Determine the (x, y) coordinate at the center of the cell enclosing the given text.  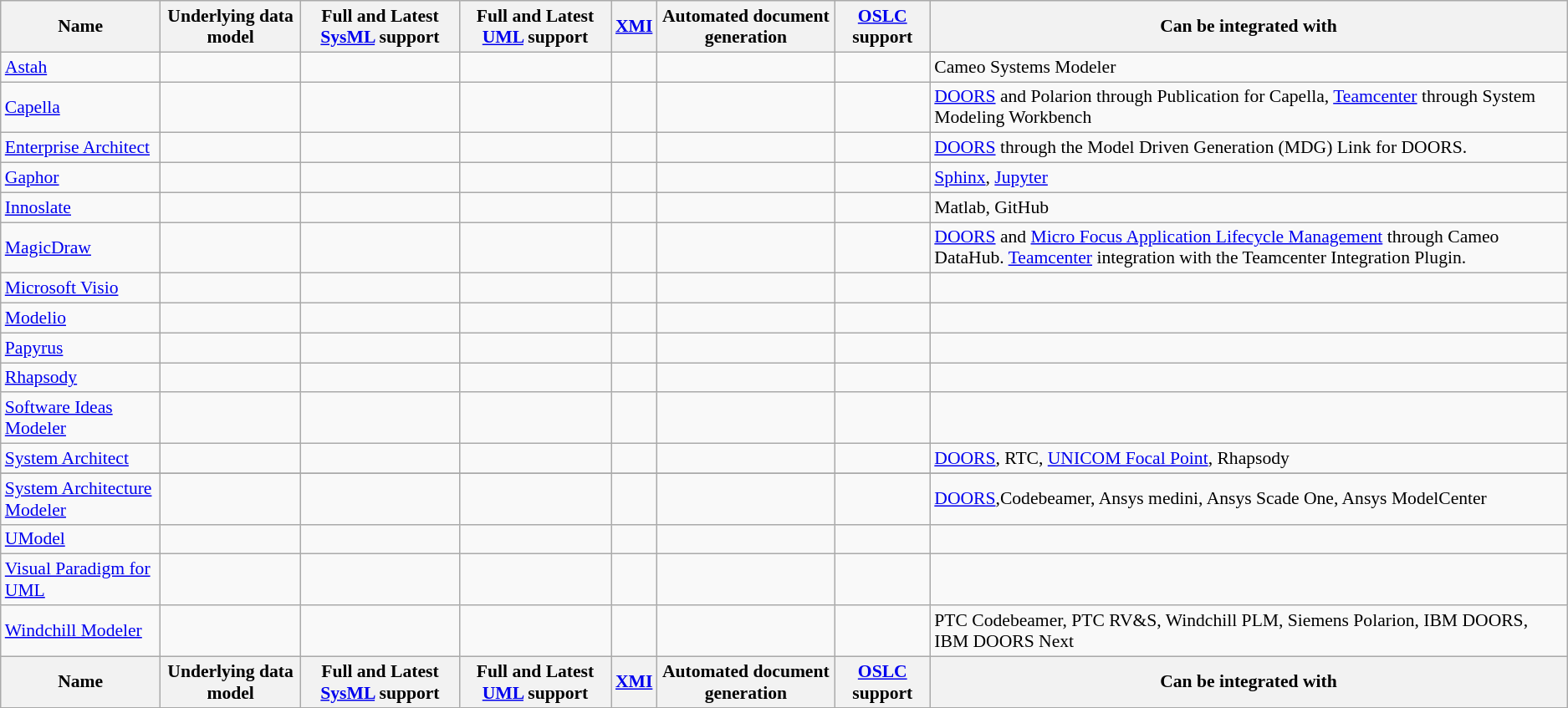
Papyrus (80, 348)
System Architecture Modeler (80, 498)
PTC Codebeamer, PTC RV&S, Windchill PLM, Siemens Polarion, IBM DOORS, IBM DOORS Next (1248, 630)
Matlab, GitHub (1248, 207)
DOORS and Micro Focus Application Lifecycle Management through Cameo DataHub. Teamcenter integration with the Teamcenter Integration Plugin. (1248, 247)
DOORS, RTC, UNICOM Focal Point, Rhapsody (1248, 459)
System Architect (80, 459)
DOORS and Polarion through Publication for Capella, Teamcenter through System Modeling Workbench (1248, 107)
Gaphor (80, 178)
Capella (80, 107)
Modelio (80, 318)
Innoslate (80, 207)
Astah (80, 67)
Microsoft Visio (80, 288)
Enterprise Architect (80, 148)
Software Ideas Modeler (80, 418)
Rhapsody (80, 378)
MagicDraw (80, 247)
DOORS through the Model Driven Generation (MDG) Link for DOORS. (1248, 148)
Visual Paradigm for UML (80, 580)
Windchill Modeler (80, 630)
DOORS,Codebeamer, Ansys medini, Ansys Scade One, Ansys ModelCenter (1248, 498)
Sphinx, Jupyter (1248, 178)
Cameo Systems Modeler (1248, 67)
UModel (80, 539)
